Return the (x, y) coordinate for the center point of the cell that contains the specified text.  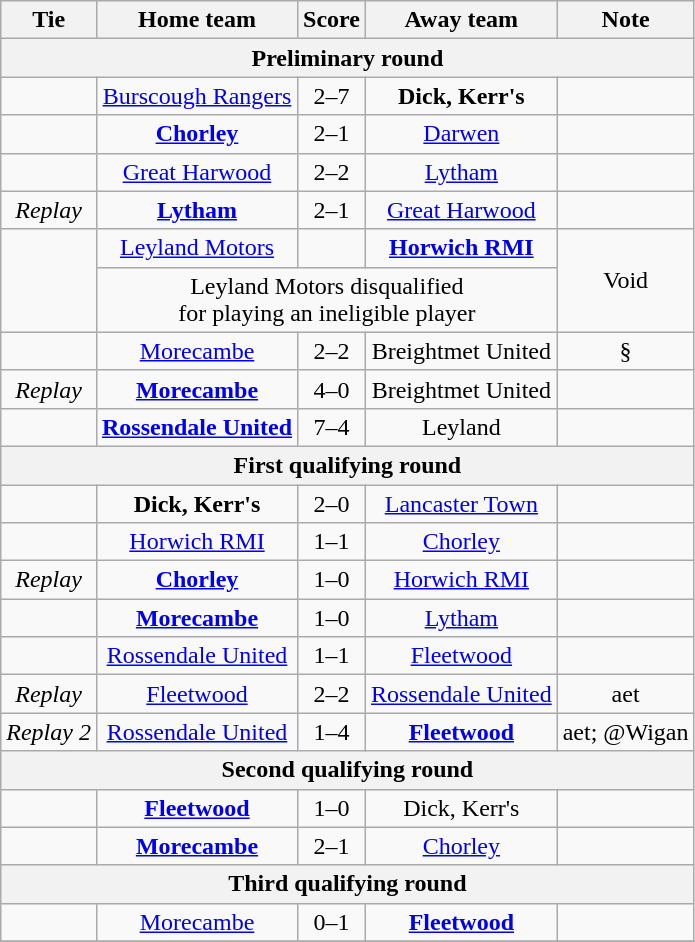
7–4 (332, 427)
Tie (49, 20)
Void (626, 280)
Second qualifying round (348, 770)
Leyland Motors (196, 248)
Preliminary round (348, 58)
Score (332, 20)
Replay 2 (49, 732)
Lancaster Town (461, 503)
Away team (461, 20)
Leyland (461, 427)
Home team (196, 20)
aet (626, 694)
First qualifying round (348, 465)
4–0 (332, 389)
Note (626, 20)
§ (626, 351)
Leyland Motors disqualifiedfor playing an ineligible player (326, 300)
Darwen (461, 134)
2–0 (332, 503)
aet; @Wigan (626, 732)
Third qualifying round (348, 884)
1–4 (332, 732)
Burscough Rangers (196, 96)
0–1 (332, 922)
2–7 (332, 96)
